Output the (x, y) coordinate of the center of the cell containing the given text.  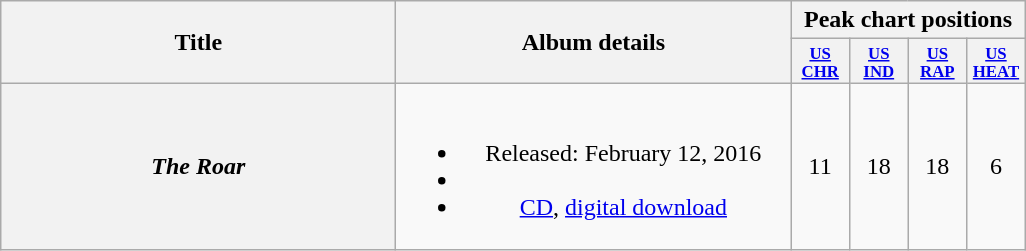
11 (820, 166)
6 (996, 166)
USHEAT (996, 61)
Title (198, 42)
USRAP (938, 61)
USIND (878, 61)
The Roar (198, 166)
USCHR (820, 61)
Album details (594, 42)
Released: February 12, 2016CD, digital download (594, 166)
Peak chart positions (908, 20)
